Identify which cell holds the provided text, then report its [x, y] central coordinate. 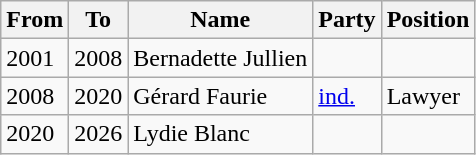
Party [347, 20]
ind. [347, 96]
Position [428, 20]
Bernadette Jullien [220, 58]
To [98, 20]
2026 [98, 134]
Gérard Faurie [220, 96]
Lydie Blanc [220, 134]
Name [220, 20]
Lawyer [428, 96]
2001 [35, 58]
From [35, 20]
